Provide the (x, y) coordinate of the cell's center where the given text is located.  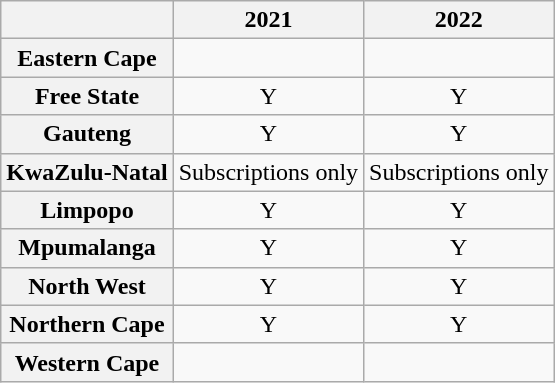
KwaZulu-Natal (87, 172)
Free State (87, 96)
Eastern Cape (87, 58)
North West (87, 286)
Northern Cape (87, 324)
2021 (268, 20)
Gauteng (87, 134)
2022 (459, 20)
Mpumalanga (87, 248)
Western Cape (87, 362)
Limpopo (87, 210)
